Locate the cell with the specified text and output its [x, y] center coordinate. 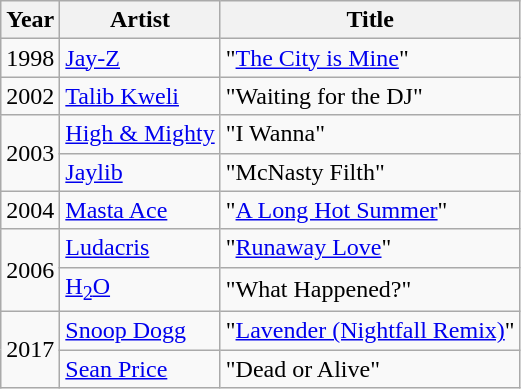
Sean Price [140, 369]
"The City is Mine" [370, 58]
2006 [30, 270]
Snoop Dogg [140, 331]
H2O [140, 289]
Masta Ace [140, 210]
Ludacris [140, 248]
2002 [30, 96]
Jaylib [140, 172]
"What Happened?" [370, 289]
Year [30, 20]
Talib Kweli [140, 96]
Artist [140, 20]
"Runaway Love" [370, 248]
2004 [30, 210]
Jay-Z [140, 58]
"Waiting for the DJ" [370, 96]
"A Long Hot Summer" [370, 210]
Title [370, 20]
2003 [30, 153]
2017 [30, 350]
"I Wanna" [370, 134]
"Lavender (Nightfall Remix)" [370, 331]
"McNasty Filth" [370, 172]
High & Mighty [140, 134]
"Dead or Alive" [370, 369]
1998 [30, 58]
